For the text-containing cell, return its midpoint in [x, y] coordinate format. 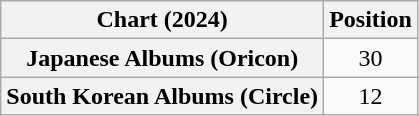
Japanese Albums (Oricon) [162, 58]
12 [371, 96]
Position [371, 20]
Chart (2024) [162, 20]
South Korean Albums (Circle) [162, 96]
30 [371, 58]
